Scan for the cell matching the given text and deliver its (X, Y) coordinate at center. 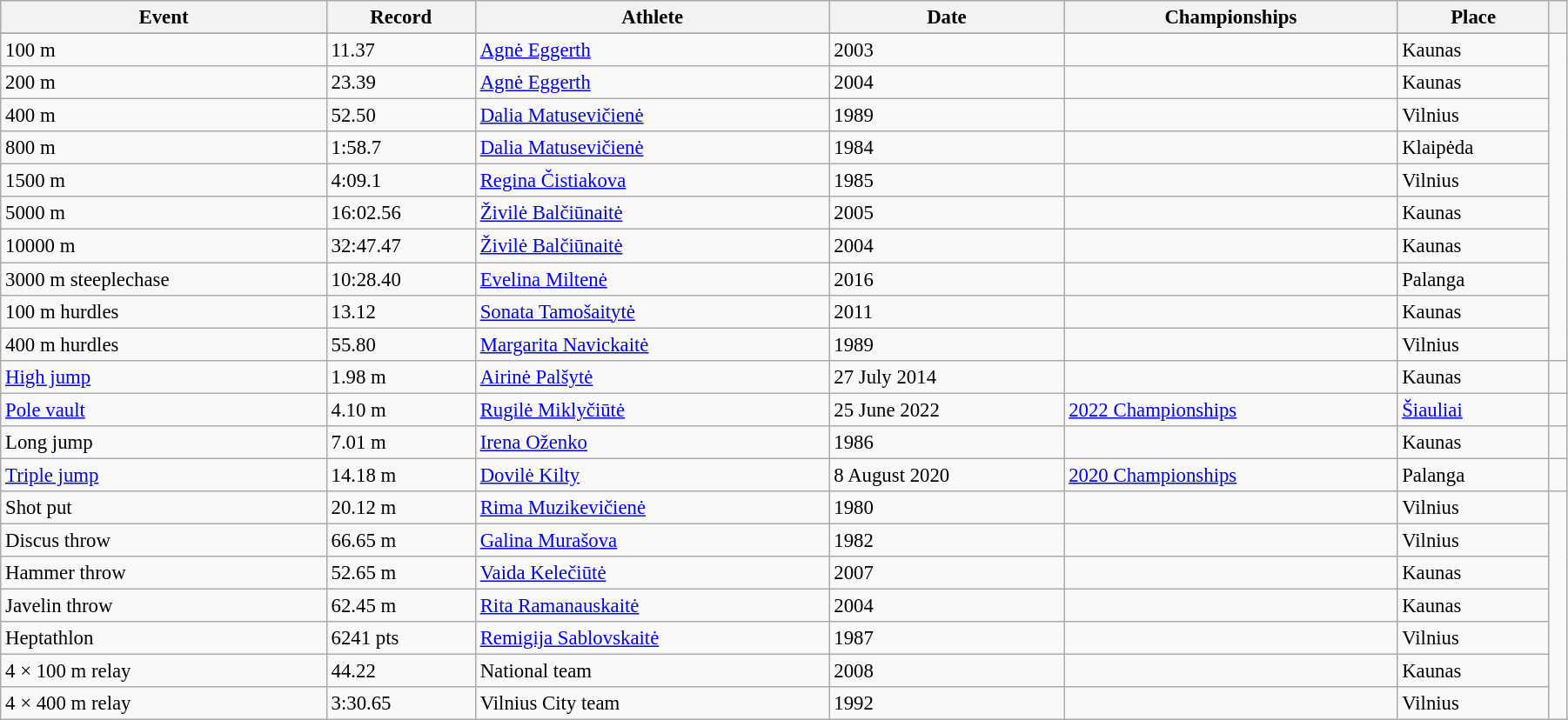
55.80 (400, 344)
Margarita Navickaitė (653, 344)
14.18 m (400, 475)
Shot put (164, 508)
2022 Championships (1230, 410)
44.22 (400, 671)
Regina Čistiakova (653, 181)
10:28.40 (400, 279)
1985 (947, 181)
200 m (164, 83)
4.10 m (400, 410)
11.37 (400, 50)
2016 (947, 279)
1986 (947, 443)
2007 (947, 573)
Klaipėda (1474, 148)
3:30.65 (400, 703)
Discus throw (164, 540)
8 August 2020 (947, 475)
High jump (164, 377)
7.01 m (400, 443)
Airinė Palšytė (653, 377)
Date (947, 17)
3000 m steeplechase (164, 279)
Event (164, 17)
Galina Murašova (653, 540)
6241 pts (400, 638)
2011 (947, 311)
10000 m (164, 246)
25 June 2022 (947, 410)
1982 (947, 540)
Triple jump (164, 475)
2020 Championships (1230, 475)
100 m hurdles (164, 311)
Rima Muzikevičienė (653, 508)
1.98 m (400, 377)
4:09.1 (400, 181)
Šiauliai (1474, 410)
16:02.56 (400, 213)
5000 m (164, 213)
Pole vault (164, 410)
1992 (947, 703)
Irena Oženko (653, 443)
1500 m (164, 181)
52.50 (400, 116)
2008 (947, 671)
National team (653, 671)
66.65 m (400, 540)
20.12 m (400, 508)
Rita Ramanauskaitė (653, 606)
Javelin throw (164, 606)
23.39 (400, 83)
Vilnius City team (653, 703)
Evelina Miltenė (653, 279)
4 × 400 m relay (164, 703)
1984 (947, 148)
Athlete (653, 17)
32:47.47 (400, 246)
Vaida Kelečiūtė (653, 573)
Hammer throw (164, 573)
Championships (1230, 17)
1987 (947, 638)
Place (1474, 17)
2003 (947, 50)
400 m hurdles (164, 344)
Dovilė Kilty (653, 475)
Remigija Sablovskaitė (653, 638)
Heptathlon (164, 638)
2005 (947, 213)
4 × 100 m relay (164, 671)
27 July 2014 (947, 377)
Long jump (164, 443)
100 m (164, 50)
800 m (164, 148)
Rugilė Miklyčiūtė (653, 410)
52.65 m (400, 573)
400 m (164, 116)
13.12 (400, 311)
Sonata Tamošaitytė (653, 311)
1:58.7 (400, 148)
62.45 m (400, 606)
Record (400, 17)
1980 (947, 508)
